Pinpoint the cell where the given text exists, returning its [X, Y] midpoint coordinate. 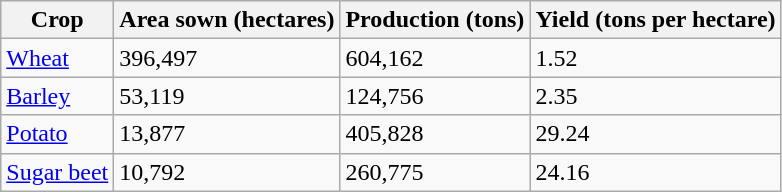
24.16 [656, 172]
Area sown (hectares) [227, 20]
Sugar beet [58, 172]
Crop [58, 20]
604,162 [435, 58]
2.35 [656, 96]
Barley [58, 96]
396,497 [227, 58]
124,756 [435, 96]
260,775 [435, 172]
Wheat [58, 58]
29.24 [656, 134]
Potato [58, 134]
53,119 [227, 96]
405,828 [435, 134]
13,877 [227, 134]
10,792 [227, 172]
Production (tons) [435, 20]
1.52 [656, 58]
Yield (tons per hectare) [656, 20]
